Return (X, Y) of the center of cell containing provided text 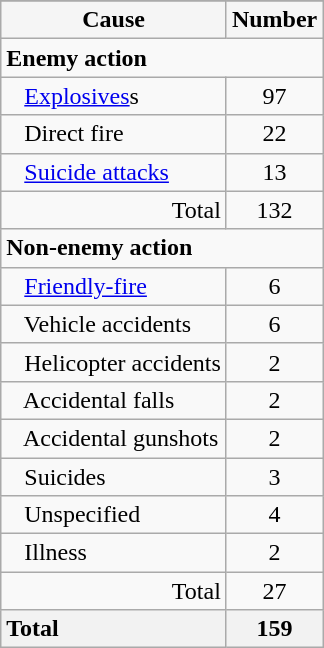
Helicopter accidents (114, 362)
Direct fire (114, 134)
Number (274, 20)
Non-enemy action (162, 248)
22 (274, 134)
Enemy action (162, 58)
159 (274, 629)
Vehicle accidents (114, 324)
Unspecified (114, 515)
Cause (114, 20)
4 (274, 515)
97 (274, 96)
Suicides (114, 477)
Accidental gunshots (114, 438)
27 (274, 591)
Suicide attacks (114, 172)
3 (274, 477)
Illness (114, 553)
13 (274, 172)
Explosivess (114, 96)
Friendly-fire (114, 286)
132 (274, 210)
Accidental falls (114, 400)
